Pinpoint the cell where the given text exists, returning its (x, y) midpoint coordinate. 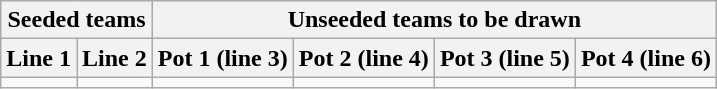
Line 2 (114, 58)
Pot 1 (line 3) (222, 58)
Line 1 (39, 58)
Pot 2 (line 4) (364, 58)
Pot 4 (line 6) (646, 58)
Unseeded teams to be drawn (434, 20)
Seeded teams (77, 20)
Pot 3 (line 5) (504, 58)
